Provide the [X, Y] coordinate of the cell's center where the given text is located.  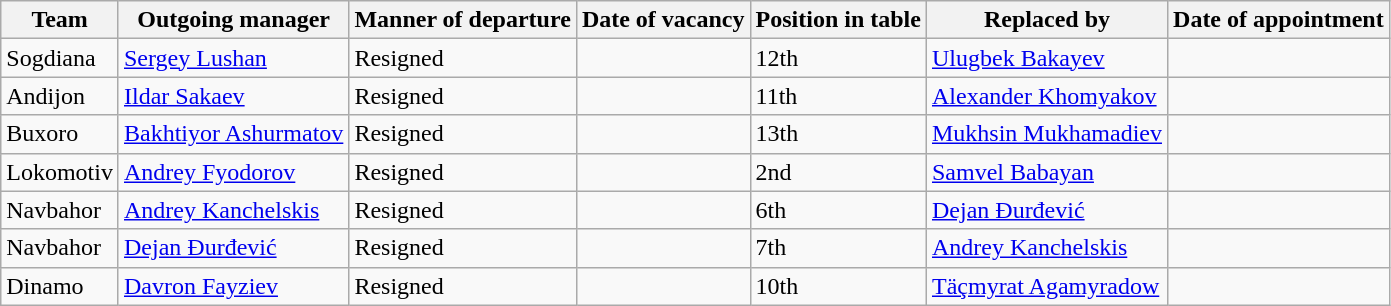
Ulugbek Bakayev [1046, 58]
Alexander Khomyakov [1046, 96]
2nd [838, 172]
Dinamo [60, 286]
Position in table [838, 20]
Mukhsin Mukhamadiev [1046, 134]
Andijon [60, 96]
Manner of departure [462, 20]
Buxoro [60, 134]
Andrey Fyodorov [233, 172]
Sogdiana [60, 58]
Team [60, 20]
Sergey Lushan [233, 58]
Ildar Sakaev [233, 96]
Lokomotiv [60, 172]
12th [838, 58]
10th [838, 286]
Bakhtiyor Ashurmatov [233, 134]
Samvel Babayan [1046, 172]
7th [838, 248]
Outgoing manager [233, 20]
Date of appointment [1279, 20]
Date of vacancy [663, 20]
Davron Fayziev [233, 286]
11th [838, 96]
Täçmyrat Agamyradow [1046, 286]
13th [838, 134]
Replaced by [1046, 20]
6th [838, 210]
